Output the [X, Y] coordinate of the center of the cell containing the given text.  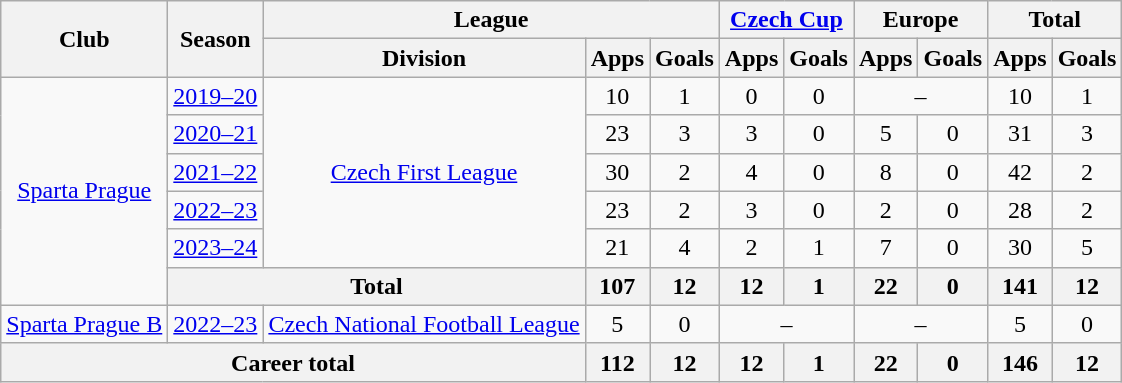
146 [1020, 362]
21 [617, 248]
Europe [921, 20]
42 [1020, 172]
107 [617, 286]
Sparta Prague B [84, 324]
2020–21 [216, 134]
2019–20 [216, 96]
7 [886, 248]
Career total [293, 362]
Czech Cup [786, 20]
8 [886, 172]
2023–24 [216, 248]
112 [617, 362]
Club [84, 39]
2021–22 [216, 172]
28 [1020, 210]
League [491, 20]
141 [1020, 286]
Season [216, 39]
31 [1020, 134]
Division [424, 58]
Czech First League [424, 172]
Czech National Football League [424, 324]
Sparta Prague [84, 191]
